Extract the (x, y) coordinate from the center of the cell holding the provided text.  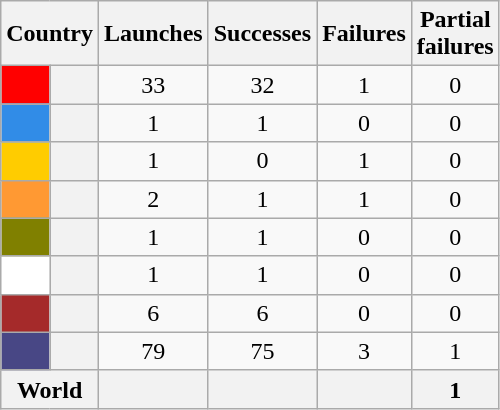
Partial failures (455, 34)
Launches (153, 34)
75 (262, 351)
2 (153, 199)
32 (262, 85)
3 (364, 351)
Failures (364, 34)
79 (153, 351)
World (50, 389)
Successes (262, 34)
33 (153, 85)
Country (50, 34)
